Determine the [X, Y] coordinate at the center of the cell enclosing the given text.  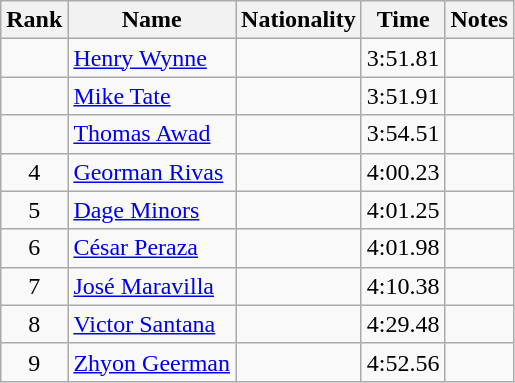
9 [34, 362]
Nationality [299, 20]
6 [34, 248]
Dage Minors [152, 210]
Henry Wynne [152, 58]
4:52.56 [403, 362]
4 [34, 172]
Georman Rivas [152, 172]
Time [403, 20]
Victor Santana [152, 324]
7 [34, 286]
César Peraza [152, 248]
José Maravilla [152, 286]
4:01.25 [403, 210]
3:54.51 [403, 134]
4:29.48 [403, 324]
Name [152, 20]
Thomas Awad [152, 134]
3:51.81 [403, 58]
8 [34, 324]
Notes [479, 20]
4:10.38 [403, 286]
3:51.91 [403, 96]
Rank [34, 20]
4:00.23 [403, 172]
Mike Tate [152, 96]
5 [34, 210]
4:01.98 [403, 248]
Zhyon Geerman [152, 362]
